Search for the cell housing the specified text and yield its [x, y] center coordinate. 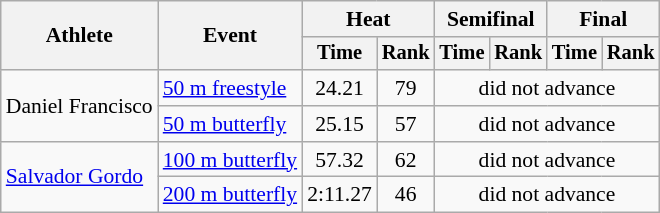
Semifinal [490, 19]
2:11.27 [340, 195]
Salvador Gordo [80, 178]
79 [406, 88]
Heat [368, 19]
57.32 [340, 160]
100 m butterfly [230, 160]
50 m butterfly [230, 124]
Event [230, 36]
Final [603, 19]
Daniel Francisco [80, 106]
50 m freestyle [230, 88]
200 m butterfly [230, 195]
25.15 [340, 124]
46 [406, 195]
57 [406, 124]
Athlete [80, 36]
62 [406, 160]
24.21 [340, 88]
